Determine the [x, y] coordinate at the center of the cell enclosing the given text.  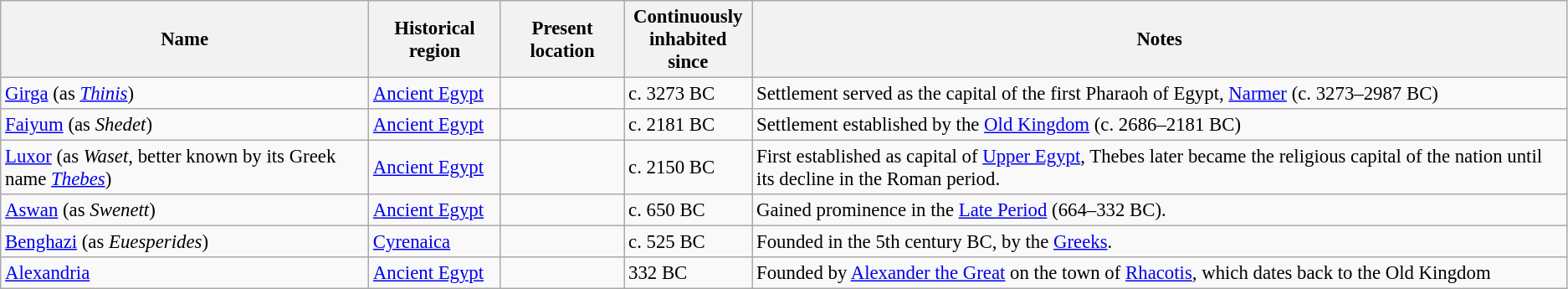
Aswan (as Swenett) [185, 210]
Historical region [435, 39]
Faiyum (as Shedet) [185, 125]
c. 3273 BC [688, 94]
Gained prominence in the Late Period (664–332 BC). [1160, 210]
Girga (as Thinis) [185, 94]
Settlement served as the capital of the first Pharaoh of Egypt, Narmer (c. 3273–2987 BC) [1160, 94]
First established as capital of Upper Egypt, Thebes later became the religious capital of the nation until its decline in the Roman period. [1160, 168]
c. 2181 BC [688, 125]
Cyrenaica [435, 242]
c. 525 BC [688, 242]
c. 2150 BC [688, 168]
Luxor (as Waset, better known by its Greek name Thebes) [185, 168]
Continuouslyinhabited since [688, 39]
Settlement established by the Old Kingdom (c. 2686–2181 BC) [1160, 125]
Benghazi (as Euesperides) [185, 242]
Notes [1160, 39]
Name [185, 39]
Present location [562, 39]
c. 650 BC [688, 210]
Founded in the 5th century BC, by the Greeks. [1160, 242]
